Return (X, Y) of the center of cell containing provided text 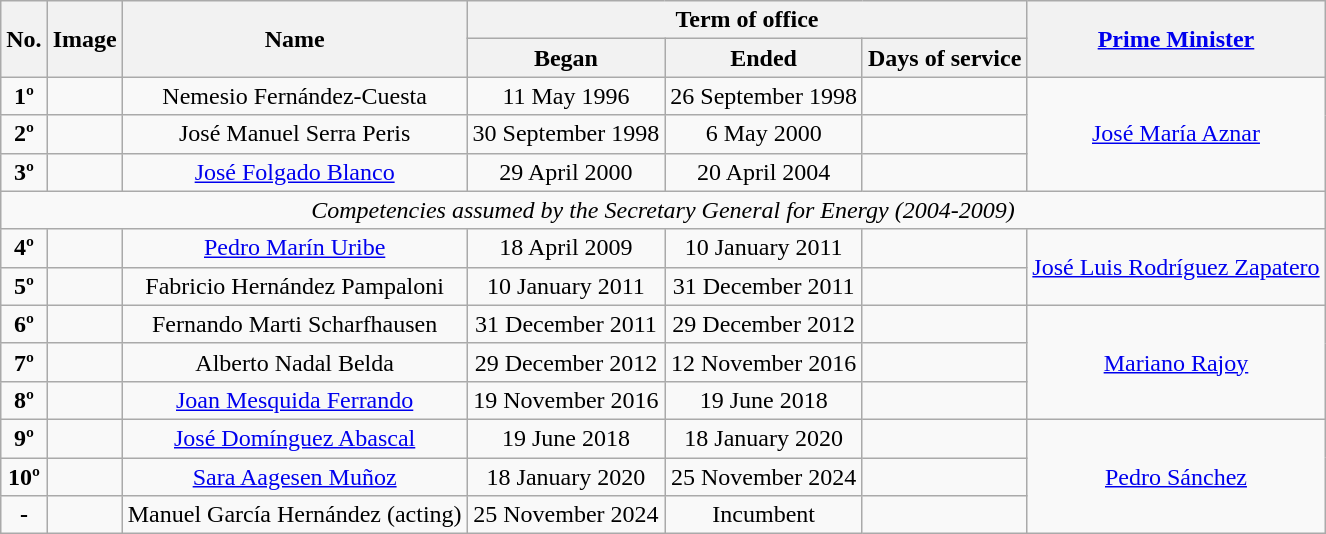
2º (24, 134)
5º (24, 286)
José Manuel Serra Peris (294, 134)
- (24, 515)
Began (566, 58)
26 September 1998 (764, 96)
19 November 2016 (566, 400)
Nemesio Fernández-Cuesta (294, 96)
8º (24, 400)
José Domínguez Abascal (294, 438)
Term of office (747, 20)
Days of service (944, 58)
Alberto Nadal Belda (294, 362)
3º (24, 172)
4º (24, 248)
Incumbent (764, 515)
11 May 1996 (566, 96)
1º (24, 96)
9º (24, 438)
Image (84, 39)
6 May 2000 (764, 134)
6º (24, 324)
Fabricio Hernández Pampaloni (294, 286)
Sara Aagesen Muñoz (294, 477)
Pedro Sánchez (1176, 476)
29 April 2000 (566, 172)
12 November 2016 (764, 362)
Prime Minister (1176, 39)
30 September 1998 (566, 134)
Competencies assumed by the Secretary General for Energy (2004-2009) (663, 210)
Fernando Marti Scharfhausen (294, 324)
Ended (764, 58)
No. (24, 39)
10º (24, 477)
20 April 2004 (764, 172)
José María Aznar (1176, 134)
18 April 2009 (566, 248)
Manuel García Hernández (acting) (294, 515)
José Folgado Blanco (294, 172)
7º (24, 362)
Name (294, 39)
Mariano Rajoy (1176, 362)
Pedro Marín Uribe (294, 248)
José Luis Rodríguez Zapatero (1176, 267)
Joan Mesquida Ferrando (294, 400)
